Find where the given text appears and provide that cell's center as (x, y) coordinate. 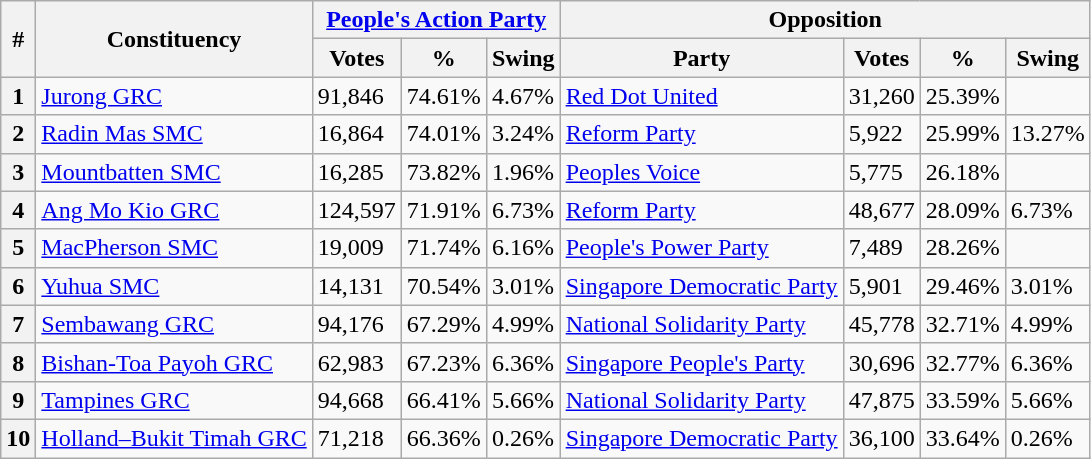
5,901 (882, 286)
10 (18, 438)
66.36% (444, 438)
Opposition (825, 20)
94,176 (356, 324)
Sembawang GRC (174, 324)
4.67% (523, 96)
6.16% (523, 248)
5,775 (882, 172)
9 (18, 400)
47,875 (882, 400)
25.99% (962, 134)
Ang Mo Kio GRC (174, 210)
Yuhua SMC (174, 286)
26.18% (962, 172)
Peoples Voice (702, 172)
32.71% (962, 324)
67.23% (444, 362)
45,778 (882, 324)
13.27% (1048, 134)
71.74% (444, 248)
16,864 (356, 134)
3 (18, 172)
94,668 (356, 400)
Mountbatten SMC (174, 172)
29.46% (962, 286)
124,597 (356, 210)
Bishan-Toa Payoh GRC (174, 362)
73.82% (444, 172)
91,846 (356, 96)
Party (702, 58)
2 (18, 134)
70.54% (444, 286)
MacPherson SMC (174, 248)
Holland–Bukit Timah GRC (174, 438)
5 (18, 248)
# (18, 39)
People's Power Party (702, 248)
4 (18, 210)
1.96% (523, 172)
74.61% (444, 96)
14,131 (356, 286)
7 (18, 324)
32.77% (962, 362)
Constituency (174, 39)
33.64% (962, 438)
Tampines GRC (174, 400)
66.41% (444, 400)
5,922 (882, 134)
3.24% (523, 134)
6 (18, 286)
19,009 (356, 248)
Jurong GRC (174, 96)
7,489 (882, 248)
67.29% (444, 324)
30,696 (882, 362)
74.01% (444, 134)
Singapore People's Party (702, 362)
28.26% (962, 248)
62,983 (356, 362)
8 (18, 362)
36,100 (882, 438)
31,260 (882, 96)
33.59% (962, 400)
Red Dot United (702, 96)
71,218 (356, 438)
People's Action Party (436, 20)
Radin Mas SMC (174, 134)
16,285 (356, 172)
25.39% (962, 96)
1 (18, 96)
48,677 (882, 210)
28.09% (962, 210)
71.91% (444, 210)
